Capture the cell that displays the provided text and extract its (X, Y) central coordinate. 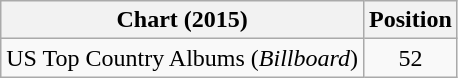
Chart (2015) (182, 20)
US Top Country Albums (Billboard) (182, 58)
Position (411, 20)
52 (411, 58)
